Detect which cell encompasses the target text, then output its (X, Y) center coordinate. 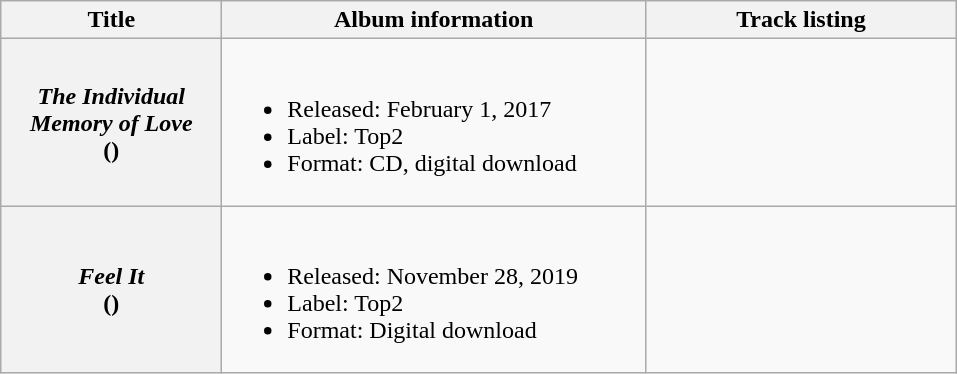
The Individual Memory of Love () (112, 122)
Feel It () (112, 290)
Released: February 1, 2017Label: Top2Format: CD, digital download (434, 122)
Title (112, 20)
Track listing (800, 20)
Album information (434, 20)
Released: November 28, 2019Label: Top2Format: Digital download (434, 290)
